Find where the given text appears and provide that cell's center as [x, y] coordinate. 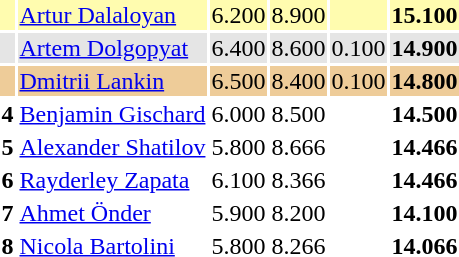
Benjamin Gischard [112, 114]
Artur Dalaloyan [112, 15]
7 [8, 213]
14.100 [424, 213]
6.500 [238, 81]
8.400 [298, 81]
Dmitrii Lankin [112, 81]
8.900 [298, 15]
6.400 [238, 48]
4 [8, 114]
6 [8, 180]
14.900 [424, 48]
14.800 [424, 81]
5 [8, 147]
8.600 [298, 48]
15.100 [424, 15]
8.366 [298, 180]
8.200 [298, 213]
Artem Dolgopyat [112, 48]
8.666 [298, 147]
14.500 [424, 114]
6.000 [238, 114]
Alexander Shatilov [112, 147]
Ahmet Önder [112, 213]
Rayderley Zapata [112, 180]
6.100 [238, 180]
5.900 [238, 213]
5.800 [238, 147]
6.200 [238, 15]
8.500 [298, 114]
